Find where the given text appears and provide that cell's center as (x, y) coordinate. 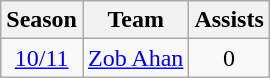
Zob Ahan (135, 58)
Team (135, 20)
Season (42, 20)
0 (229, 58)
10/11 (42, 58)
Assists (229, 20)
